Pinpoint the cell where the given text exists, returning its (x, y) midpoint coordinate. 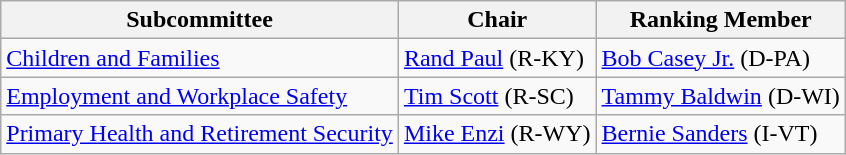
Primary Health and Retirement Security (200, 134)
Rand Paul (R-KY) (497, 58)
Children and Families (200, 58)
Tammy Baldwin (D-WI) (720, 96)
Subcommittee (200, 20)
Chair (497, 20)
Mike Enzi (R-WY) (497, 134)
Ranking Member (720, 20)
Employment and Workplace Safety (200, 96)
Tim Scott (R-SC) (497, 96)
Bob Casey Jr. (D-PA) (720, 58)
Bernie Sanders (I-VT) (720, 134)
